Return [X, Y] of the center of cell containing provided text 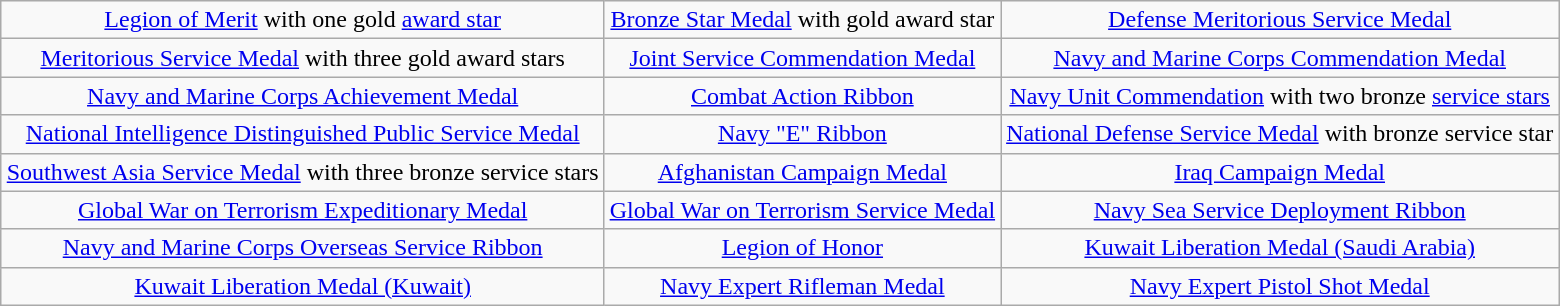
Navy Unit Commendation with two bronze service stars [1280, 96]
Navy and Marine Corps Commendation Medal [1280, 58]
Legion of Merit with one gold award star [302, 20]
National Intelligence Distinguished Public Service Medal [302, 134]
Joint Service Commendation Medal [802, 58]
Afghanistan Campaign Medal [802, 172]
Combat Action Ribbon [802, 96]
National Defense Service Medal with bronze service star [1280, 134]
Kuwait Liberation Medal (Kuwait) [302, 286]
Iraq Campaign Medal [1280, 172]
Navy Expert Rifleman Medal [802, 286]
Global War on Terrorism Service Medal [802, 210]
Legion of Honor [802, 248]
Navy and Marine Corps Achievement Medal [302, 96]
Southwest Asia Service Medal with three bronze service stars [302, 172]
Navy "E" Ribbon [802, 134]
Bronze Star Medal with gold award star [802, 20]
Defense Meritorious Service Medal [1280, 20]
Navy and Marine Corps Overseas Service Ribbon [302, 248]
Navy Expert Pistol Shot Medal [1280, 286]
Global War on Terrorism Expeditionary Medal [302, 210]
Navy Sea Service Deployment Ribbon [1280, 210]
Kuwait Liberation Medal (Saudi Arabia) [1280, 248]
Meritorious Service Medal with three gold award stars [302, 58]
